Detect which cell encompasses the target text, then output its (X, Y) center coordinate. 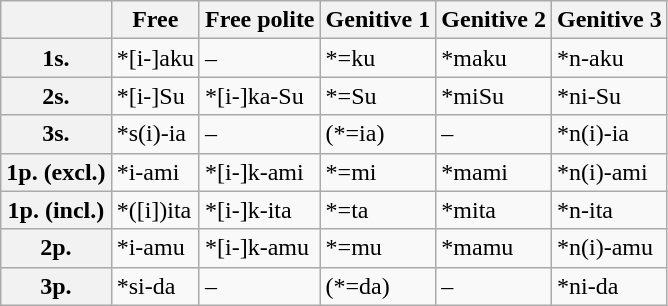
*si-da (155, 286)
*[i-]aku (155, 58)
*n-ita (609, 210)
*[i-]k-amu (260, 248)
2p. (56, 248)
*i-ami (155, 172)
*=ku (378, 58)
*n-aku (609, 58)
*i-amu (155, 248)
*([i])ita (155, 210)
3p. (56, 286)
Genitive 1 (378, 20)
*=Su (378, 96)
*=mi (378, 172)
*n(i)-amu (609, 248)
*mami (494, 172)
*mita (494, 210)
*ni-Su (609, 96)
*[i-]k-ami (260, 172)
*=mu (378, 248)
*[i-]k-ita (260, 210)
2s. (56, 96)
Free (155, 20)
*mamu (494, 248)
(*=ia) (378, 134)
Free polite (260, 20)
*n(i)-ami (609, 172)
Genitive 2 (494, 20)
*[i-]Su (155, 96)
(*=da) (378, 286)
1s. (56, 58)
*n(i)-ia (609, 134)
*=ta (378, 210)
3s. (56, 134)
1p. (excl.) (56, 172)
Genitive 3 (609, 20)
*s(i)-ia (155, 134)
*miSu (494, 96)
1p. (incl.) (56, 210)
*ni-da (609, 286)
*maku (494, 58)
*[i-]ka-Su (260, 96)
